Locate the cell with the specified text and output its [x, y] center coordinate. 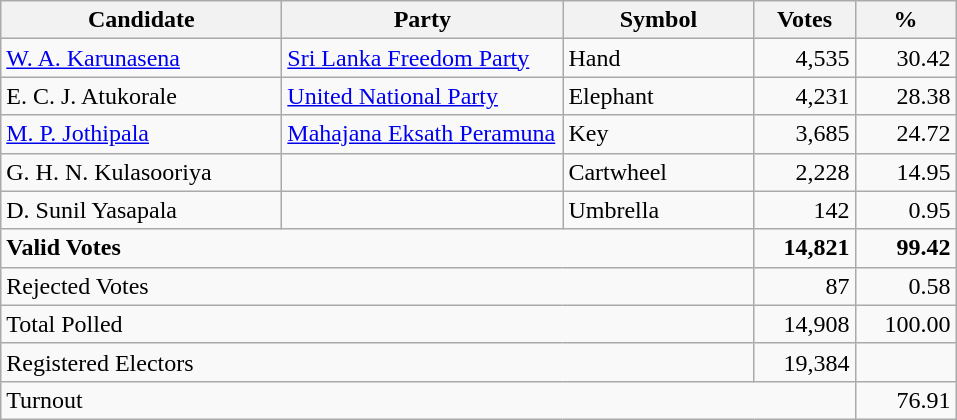
87 [804, 286]
14,908 [804, 324]
Symbol [658, 20]
14,821 [804, 248]
% [906, 20]
0.95 [906, 210]
4,231 [804, 96]
Valid Votes [378, 248]
Cartwheel [658, 172]
0.58 [906, 286]
Umbrella [658, 210]
Hand [658, 58]
142 [804, 210]
2,228 [804, 172]
28.38 [906, 96]
3,685 [804, 134]
United National Party [422, 96]
Votes [804, 20]
24.72 [906, 134]
D. Sunil Yasapala [142, 210]
14.95 [906, 172]
30.42 [906, 58]
Party [422, 20]
Key [658, 134]
W. A. Karunasena [142, 58]
Rejected Votes [378, 286]
4,535 [804, 58]
76.91 [906, 400]
Elephant [658, 96]
E. C. J. Atukorale [142, 96]
19,384 [804, 362]
G. H. N. Kulasooriya [142, 172]
Registered Electors [378, 362]
99.42 [906, 248]
Candidate [142, 20]
100.00 [906, 324]
Mahajana Eksath Peramuna [422, 134]
Total Polled [378, 324]
M. P. Jothipala [142, 134]
Turnout [428, 400]
Sri Lanka Freedom Party [422, 58]
